Search for the cell housing the specified text and yield its [X, Y] center coordinate. 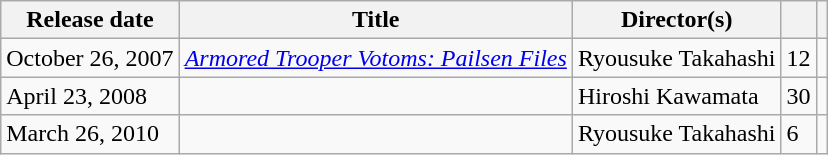
30 [798, 96]
Release date [90, 20]
Director(s) [676, 20]
March 26, 2010 [90, 134]
12 [798, 58]
Title [376, 20]
6 [798, 134]
October 26, 2007 [90, 58]
Hiroshi Kawamata [676, 96]
April 23, 2008 [90, 96]
Armored Trooper Votoms: Pailsen Files [376, 58]
